Locate the cell with the specified text and output its (X, Y) center coordinate. 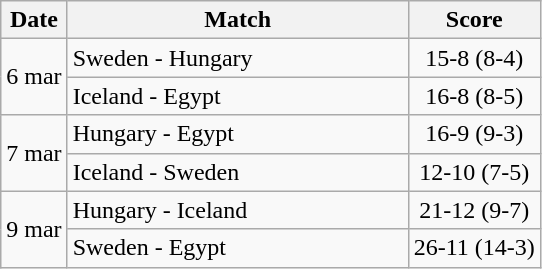
7 mar (34, 153)
Date (34, 20)
15-8 (8-4) (474, 58)
26-11 (14-3) (474, 248)
Hungary - Iceland (238, 210)
21-12 (9-7) (474, 210)
Hungary - Egypt (238, 134)
6 mar (34, 77)
9 mar (34, 229)
16-9 (9-3) (474, 134)
Sweden - Egypt (238, 248)
Sweden - Hungary (238, 58)
Iceland - Sweden (238, 172)
Iceland - Egypt (238, 96)
Score (474, 20)
Match (238, 20)
12-10 (7-5) (474, 172)
16-8 (8-5) (474, 96)
